From the cell containing the given text, extract its center point as [X, Y] coordinate. 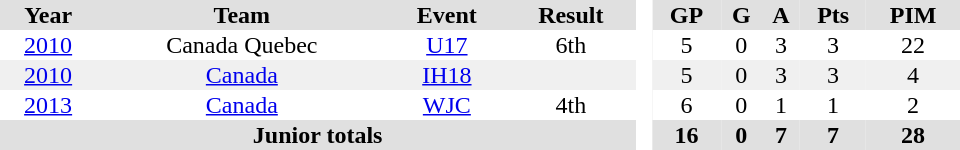
16 [686, 135]
6 [686, 105]
GP [686, 15]
Year [48, 15]
U17 [446, 45]
G [742, 15]
Result [570, 15]
22 [913, 45]
2013 [48, 105]
6th [570, 45]
PIM [913, 15]
IH18 [446, 75]
Event [446, 15]
4 [913, 75]
WJC [446, 105]
Junior totals [318, 135]
Pts [833, 15]
4th [570, 105]
A [781, 15]
Team [242, 15]
Canada Quebec [242, 45]
2 [913, 105]
28 [913, 135]
